Locate the cell with the specified text and output its (X, Y) center coordinate. 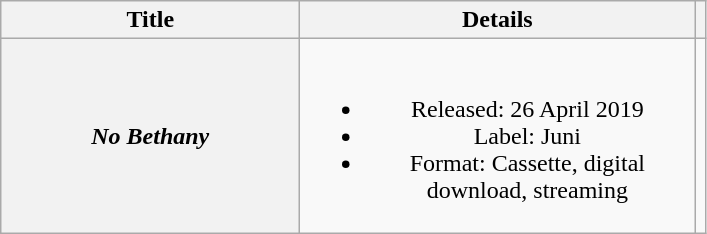
Title (150, 20)
Released: 26 April 2019Label: JuniFormat: Cassette, digital download, streaming (498, 136)
Details (498, 20)
No Bethany (150, 136)
